Extract the (x, y) coordinate from the center of the cell holding the provided text.  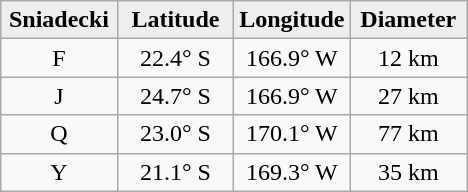
Q (59, 134)
23.0° S (175, 134)
27 km (408, 96)
Longitude (292, 20)
Y (59, 172)
35 km (408, 172)
170.1° W (292, 134)
12 km (408, 58)
77 km (408, 134)
169.3° W (292, 172)
J (59, 96)
Sniadecki (59, 20)
F (59, 58)
22.4° S (175, 58)
24.7° S (175, 96)
Latitude (175, 20)
21.1° S (175, 172)
Diameter (408, 20)
